Detect which cell encompasses the target text, then output its (x, y) center coordinate. 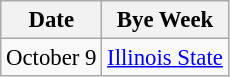
Date (52, 20)
Bye Week (165, 20)
October 9 (52, 58)
Illinois State (165, 58)
